Capture the cell that displays the provided text and extract its [x, y] central coordinate. 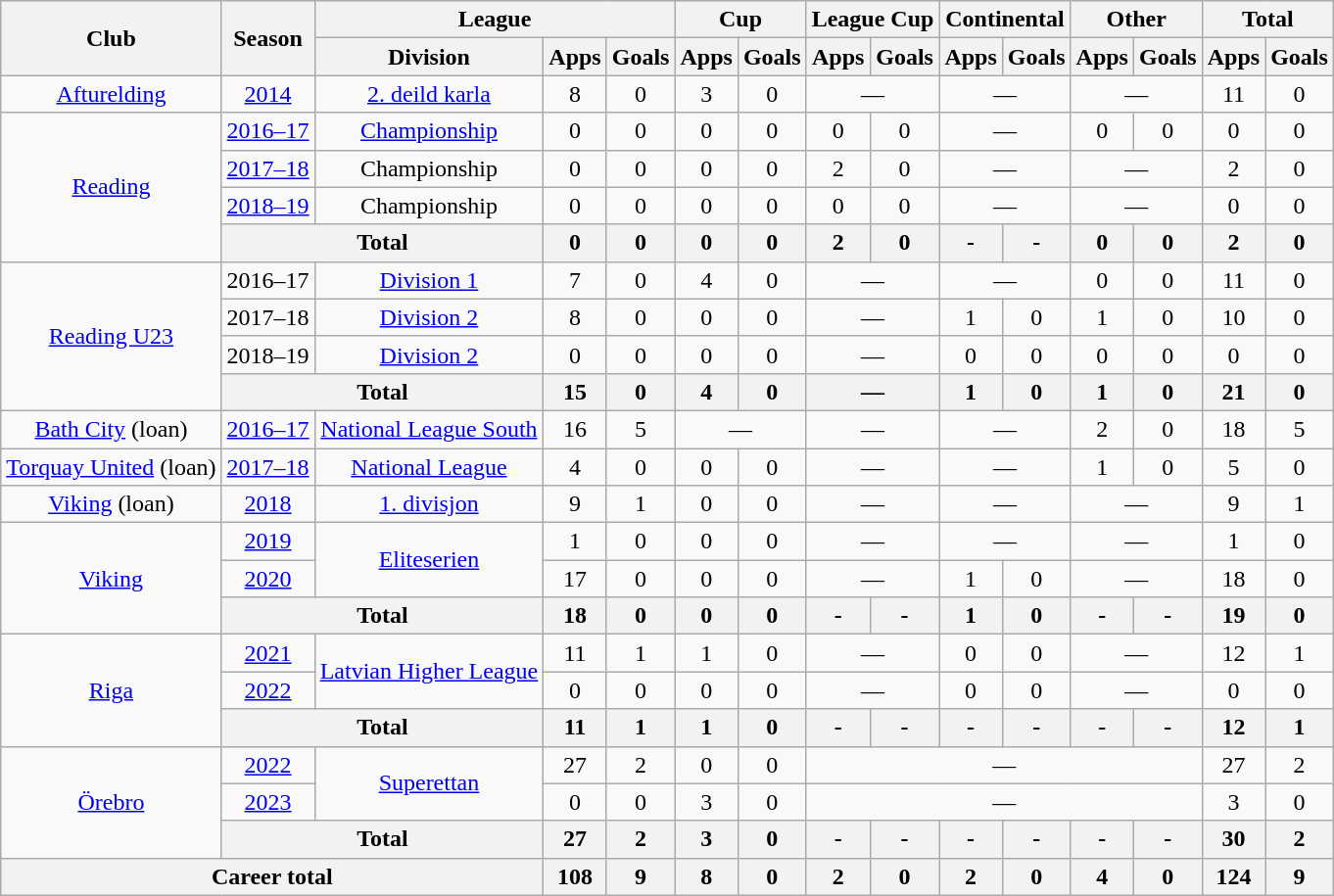
17 [575, 579]
Superettan [429, 783]
10 [1233, 317]
15 [575, 392]
Torquay United (loan) [112, 467]
National League [429, 467]
Club [112, 38]
Season [268, 38]
2018 [268, 504]
National League South [429, 429]
Reading [112, 187]
Division 1 [429, 280]
Eliteserien [429, 560]
Other [1136, 20]
Continental [1005, 20]
Reading U23 [112, 336]
2. deild karla [429, 94]
7 [575, 280]
30 [1233, 839]
1. divisjon [429, 504]
16 [575, 429]
2023 [268, 802]
League Cup [873, 20]
League [495, 20]
Bath City (loan) [112, 429]
2021 [268, 653]
Riga [112, 690]
Career total [272, 876]
Cup [740, 20]
Viking [112, 579]
2014 [268, 94]
21 [1233, 392]
2019 [268, 542]
Örebro [112, 802]
19 [1233, 616]
124 [1233, 876]
Viking (loan) [112, 504]
2020 [268, 579]
108 [575, 876]
Latvian Higher League [429, 672]
Division [429, 57]
Afturelding [112, 94]
